Return the [X, Y] coordinate for the center point of the cell that contains the specified text.  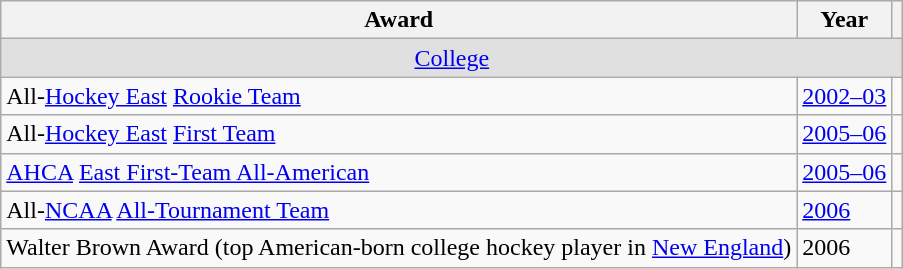
All-NCAA All-Tournament Team [399, 210]
All-Hockey East Rookie Team [399, 96]
All-Hockey East First Team [399, 134]
2002–03 [844, 96]
College [452, 58]
Award [399, 20]
AHCA East First-Team All-American [399, 172]
Year [844, 20]
Walter Brown Award (top American-born college hockey player in New England) [399, 248]
